Provide the (X, Y) coordinate of the cell's center where the given text is located.  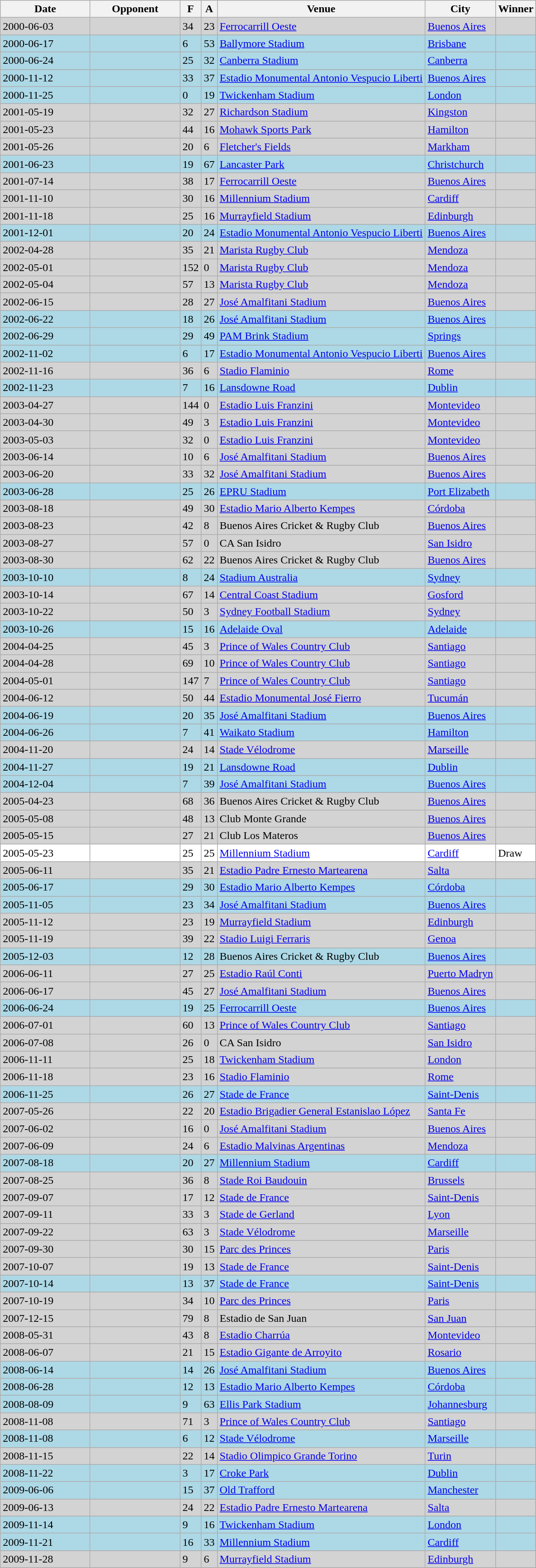
2005-06-17 (45, 887)
Stadium Australia (321, 577)
Ellis Park Stadium (321, 1404)
2004-05-01 (45, 681)
2007-12-15 (45, 1318)
2003-08-30 (45, 560)
2001-11-10 (45, 198)
2007-09-07 (45, 1197)
2004-06-12 (45, 698)
2001-07-14 (45, 181)
2001-05-26 (45, 147)
2007-08-18 (45, 1163)
2002-05-01 (45, 267)
Estadio de San Juan (321, 1318)
2008-06-07 (45, 1353)
Estadio Gigante de Arroyito (321, 1353)
2005-12-03 (45, 956)
Christchurch (460, 164)
Waikato Stadium (321, 732)
Rosario (460, 1353)
Stadio Luigi Ferraris (321, 939)
69 (191, 663)
Estadio Malvinas Argentinas (321, 1146)
Kingston (460, 112)
Lyon (460, 1215)
Winner (516, 9)
2007-09-11 (45, 1215)
62 (191, 560)
Brisbane (460, 43)
2005-05-15 (45, 836)
2006-11-25 (45, 1094)
2004-04-28 (45, 663)
2002-11-16 (45, 371)
2000-06-17 (45, 43)
2001-11-18 (45, 216)
2006-06-24 (45, 1008)
2004-11-27 (45, 767)
2004-06-19 (45, 715)
2006-06-11 (45, 973)
2003-08-18 (45, 509)
Manchester (460, 1490)
2004-11-20 (45, 749)
EPRU Stadium (321, 491)
Adelaide Oval (321, 629)
48 (191, 819)
Venue (321, 9)
Estadio Raúl Conti (321, 973)
2000-11-12 (45, 78)
2001-05-23 (45, 129)
2008-08-09 (45, 1404)
2008-05-31 (45, 1335)
Club Monte Grande (321, 819)
Canberra (460, 61)
2003-10-14 (45, 595)
Club Los Materos (321, 836)
2005-04-23 (45, 801)
2008-06-28 (45, 1387)
Springs (460, 336)
Fletcher's Fields (321, 147)
Adelaide (460, 629)
2002-11-02 (45, 353)
Port Elizabeth (460, 491)
2002-04-28 (45, 250)
Mohawk Sports Park (321, 129)
2004-06-26 (45, 732)
2007-10-07 (45, 1266)
Canberra Stadium (321, 61)
Puerto Madryn (460, 973)
2007-09-22 (45, 1232)
2003-08-27 (45, 543)
Date (45, 9)
Draw (516, 853)
2009-11-14 (45, 1525)
2003-08-23 (45, 526)
Turin (460, 1456)
2006-11-18 (45, 1077)
2005-06-11 (45, 870)
Markham (460, 147)
Santa Fe (460, 1111)
53 (209, 43)
PAM Brink Stadium (321, 336)
2008-11-15 (45, 1456)
71 (191, 1421)
2008-11-22 (45, 1473)
2006-06-17 (45, 991)
2003-05-03 (45, 439)
144 (191, 405)
68 (191, 801)
2001-12-01 (45, 233)
Stade de Gerland (321, 1215)
Brussels (460, 1180)
42 (191, 526)
Stade Roi Baudouin (321, 1180)
2004-12-04 (45, 784)
41 (209, 732)
2005-05-23 (45, 853)
79 (191, 1318)
2002-11-23 (45, 388)
147 (191, 681)
2003-10-26 (45, 629)
2005-11-19 (45, 939)
2002-05-04 (45, 285)
Gosford (460, 595)
43 (191, 1335)
2003-04-27 (45, 405)
2002-06-15 (45, 302)
San Juan (460, 1318)
A (209, 9)
2005-11-12 (45, 922)
2007-10-14 (45, 1283)
60 (191, 1025)
Richardson Stadium (321, 112)
2005-05-08 (45, 819)
Central Coast Stadium (321, 595)
City (460, 9)
2000-06-03 (45, 26)
2003-10-22 (45, 612)
2002-06-29 (45, 336)
2008-06-14 (45, 1370)
2003-10-10 (45, 577)
Opponent (135, 9)
2006-11-11 (45, 1060)
Estadio Charrúa (321, 1335)
2000-06-24 (45, 61)
2009-06-06 (45, 1490)
2007-10-19 (45, 1301)
2001-06-23 (45, 164)
2009-11-28 (45, 1559)
2007-08-25 (45, 1180)
152 (191, 267)
2007-05-26 (45, 1111)
2007-06-02 (45, 1129)
Old Trafford (321, 1490)
Johannesburg (460, 1404)
2003-06-28 (45, 491)
Tucumán (460, 698)
Sydney Football Stadium (321, 612)
2001-05-19 (45, 112)
2005-11-05 (45, 905)
2004-04-25 (45, 646)
2009-11-21 (45, 1542)
Ballymore Stadium (321, 43)
2009-06-13 (45, 1507)
Estadio Brigadier General Estanislao López (321, 1111)
Croke Park (321, 1473)
2000-11-25 (45, 95)
2003-06-14 (45, 457)
Lancaster Park (321, 164)
Stadio Olimpico Grande Torino (321, 1456)
2003-04-30 (45, 422)
Estadio Monumental José Fierro (321, 698)
2002-06-22 (45, 319)
38 (191, 181)
2006-07-08 (45, 1042)
2007-06-09 (45, 1146)
F (191, 9)
2006-07-01 (45, 1025)
2003-06-20 (45, 474)
Genoa (460, 939)
2007-09-30 (45, 1249)
